Scan for the cell matching the given text and deliver its [x, y] coordinate at center. 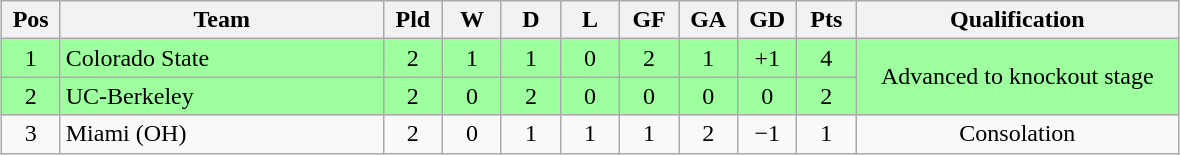
3 [30, 134]
D [530, 20]
+1 [768, 58]
GA [708, 20]
−1 [768, 134]
Consolation [1018, 134]
Pts [826, 20]
4 [826, 58]
UC-Berkeley [222, 96]
L [590, 20]
Pld [412, 20]
Miami (OH) [222, 134]
W [472, 20]
Team [222, 20]
GF [650, 20]
Qualification [1018, 20]
GD [768, 20]
Pos [30, 20]
Colorado State [222, 58]
Advanced to knockout stage [1018, 77]
